Capture the cell that displays the provided text and extract its (X, Y) central coordinate. 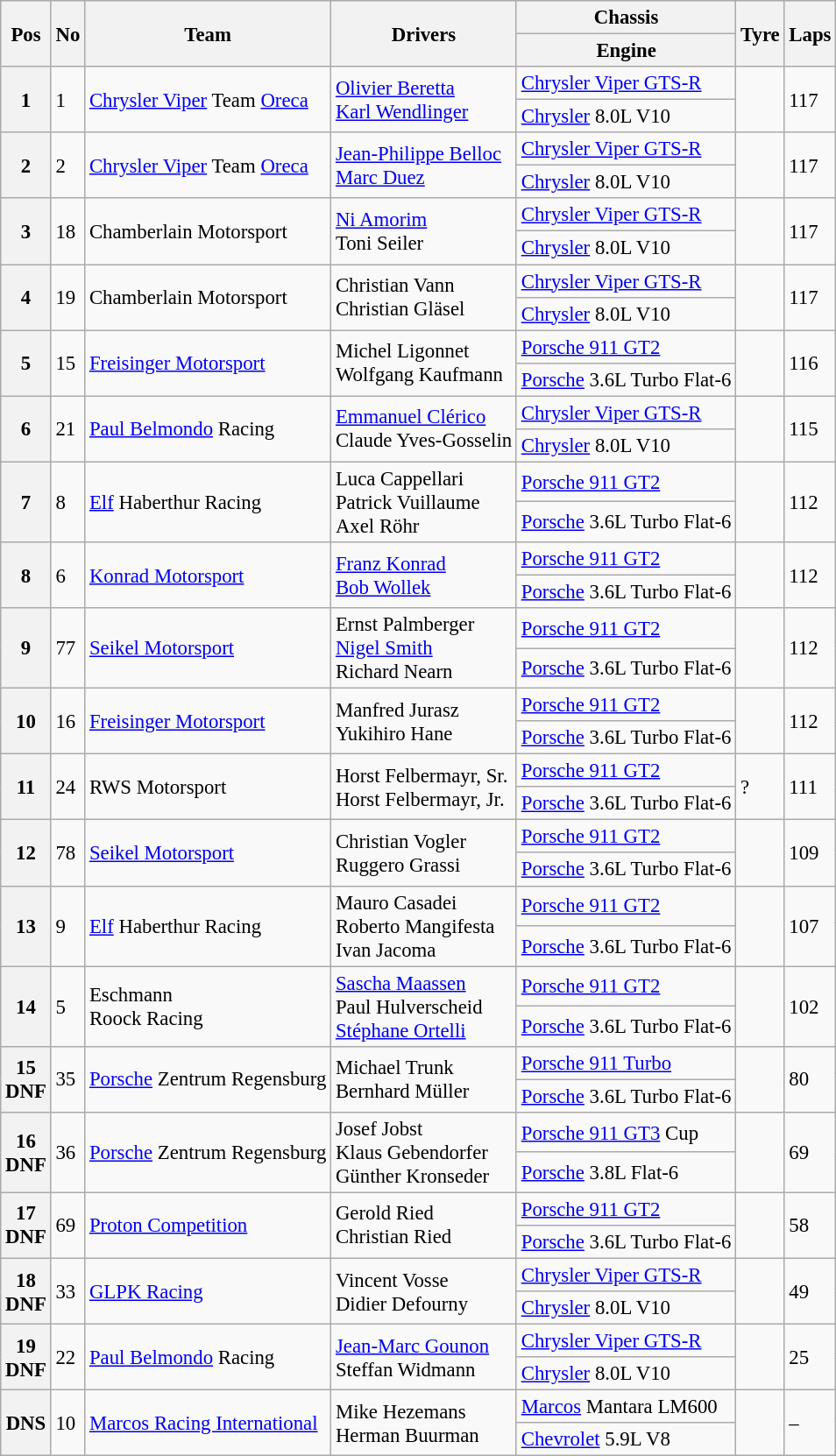
Konrad Motorsport (209, 575)
Mike Hezemans Herman Buurman (424, 1423)
Porsche 3.8L Flat-6 (626, 1172)
16DNF (26, 1153)
– (810, 1423)
Luca Cappellari Patrick Vuillaume Axel Röhr (424, 502)
3 (26, 231)
RWS Motorsport (209, 787)
Proton Competition (209, 1225)
17DNF (26, 1225)
4 (26, 298)
Eschmann Roock Racing (209, 1007)
? (761, 787)
77 (67, 648)
Gerold Ried Christian Ried (424, 1225)
Team (209, 33)
Drivers (424, 33)
GLPK Racing (209, 1291)
12 (26, 853)
Michael Trunk Bernhard Müller (424, 1079)
Marcos Racing International (209, 1423)
Marcos Mantara LM600 (626, 1407)
7 (26, 502)
Ni Amorim Toni Seiler (424, 231)
Josef Jobst Klaus Gebendorfer Günther Kronseder (424, 1153)
Engine (626, 51)
Christian Vann Christian Gläsel (424, 298)
Mauro Casadei Roberto Mangifesta Ivan Jacoma (424, 926)
107 (810, 926)
116 (810, 363)
33 (67, 1291)
25 (810, 1358)
No (67, 33)
Franz Konrad Bob Wollek (424, 575)
Chevrolet 5.9L V8 (626, 1439)
115 (810, 429)
11 (26, 787)
Christian Vogler Ruggero Grassi (424, 853)
15DNF (26, 1079)
35 (67, 1079)
78 (67, 853)
19 (67, 298)
Michel Ligonnet Wolfgang Kaufmann (424, 363)
36 (67, 1153)
16 (67, 722)
13 (26, 926)
15 (67, 363)
14 (26, 1007)
Manfred Jurasz Yukihiro Hane (424, 722)
Sascha Maassen Paul Hulverscheid Stéphane Ortelli (424, 1007)
Chassis (626, 18)
Olivier Beretta Karl Wendlinger (424, 100)
Ernst Palmberger Nigel Smith Richard Nearn (424, 648)
109 (810, 853)
21 (67, 429)
19DNF (26, 1358)
Horst Felbermayr, Sr. Horst Felbermayr, Jr. (424, 787)
DNS (26, 1423)
Porsche 911 Turbo (626, 1063)
Emmanuel Clérico Claude Yves-Gosselin (424, 429)
Pos (26, 33)
102 (810, 1007)
58 (810, 1225)
Jean-Marc Gounon Steffan Widmann (424, 1358)
Tyre (761, 33)
80 (810, 1079)
18DNF (26, 1291)
Vincent Vosse Didier Defourny (424, 1291)
Laps (810, 33)
Jean-Philippe Belloc Marc Duez (424, 165)
18 (67, 231)
24 (67, 787)
22 (67, 1358)
Porsche 911 GT3 Cup (626, 1133)
49 (810, 1291)
111 (810, 787)
